Find where the given text appears and provide that cell's center as [x, y] coordinate. 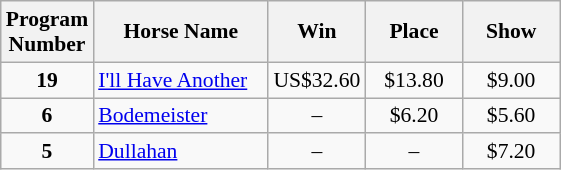
US$32.60 [316, 80]
Program Number [47, 32]
19 [47, 80]
Show [512, 32]
Bodemeister [180, 116]
I'll Have Another [180, 80]
5 [47, 152]
$6.20 [414, 116]
Place [414, 32]
$9.00 [512, 80]
6 [47, 116]
$13.80 [414, 80]
$5.60 [512, 116]
Dullahan [180, 152]
$7.20 [512, 152]
Win [316, 32]
Horse Name [180, 32]
